Return the (X, Y) coordinate for the center point of the cell that contains the specified text.  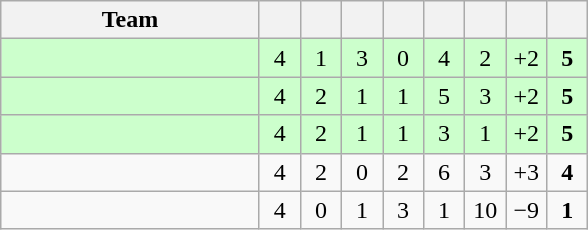
−9 (526, 210)
10 (486, 210)
6 (444, 172)
+3 (526, 172)
Team (130, 20)
